Search for the cell housing the specified text and yield its (X, Y) center coordinate. 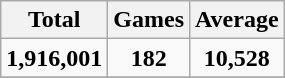
Games (149, 20)
1,916,001 (54, 58)
Total (54, 20)
10,528 (238, 58)
Average (238, 20)
182 (149, 58)
